Find where the given text appears and provide that cell's center as [x, y] coordinate. 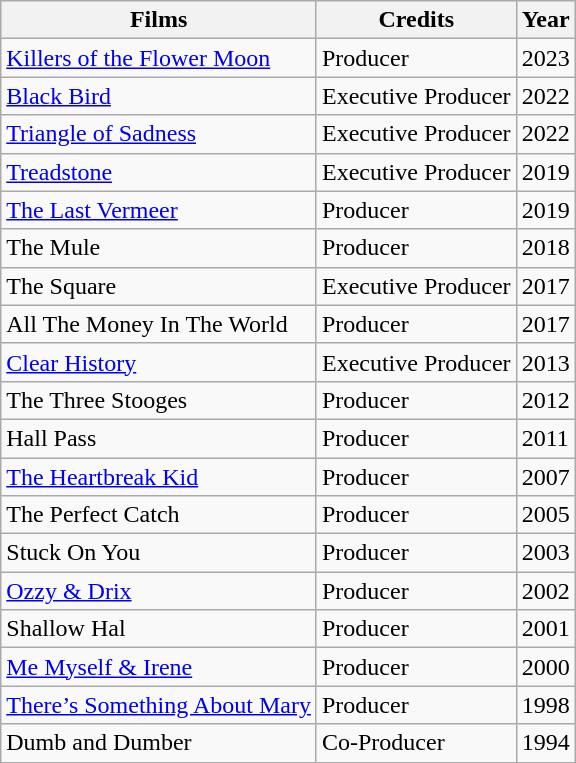
1998 [546, 705]
There’s Something About Mary [159, 705]
All The Money In The World [159, 324]
The Perfect Catch [159, 515]
Treadstone [159, 172]
2013 [546, 362]
2023 [546, 58]
The Heartbreak Kid [159, 477]
2002 [546, 591]
The Last Vermeer [159, 210]
Films [159, 20]
The Mule [159, 248]
Ozzy & Drix [159, 591]
Dumb and Dumber [159, 743]
Co-Producer [416, 743]
Stuck On You [159, 553]
Me Myself & Irene [159, 667]
2000 [546, 667]
The Square [159, 286]
2007 [546, 477]
Credits [416, 20]
Clear History [159, 362]
Black Bird [159, 96]
Triangle of Sadness [159, 134]
Killers of the Flower Moon [159, 58]
2018 [546, 248]
Year [546, 20]
Hall Pass [159, 438]
1994 [546, 743]
2005 [546, 515]
2012 [546, 400]
Shallow Hal [159, 629]
2003 [546, 553]
2001 [546, 629]
2011 [546, 438]
The Three Stooges [159, 400]
